Scan for the cell matching the given text and deliver its [x, y] coordinate at center. 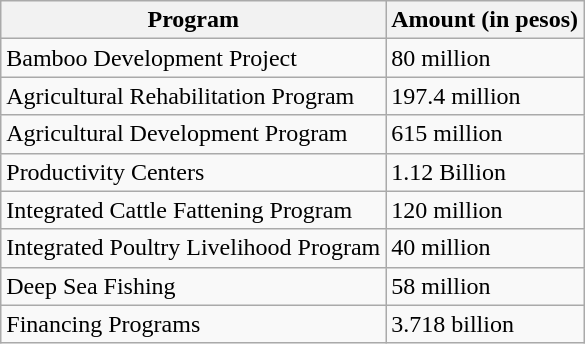
120 million [485, 210]
Integrated Cattle Fattening Program [194, 210]
615 million [485, 134]
Deep Sea Fishing [194, 286]
40 million [485, 248]
58 million [485, 286]
Agricultural Rehabilitation Program [194, 96]
Financing Programs [194, 324]
197.4 million [485, 96]
Bamboo Development Project [194, 58]
1.12 Billion [485, 172]
Productivity Centers [194, 172]
Program [194, 20]
Amount (in pesos) [485, 20]
Integrated Poultry Livelihood Program [194, 248]
Agricultural Development Program [194, 134]
80 million [485, 58]
3.718 billion [485, 324]
